From the cell containing the given text, extract its center point as [X, Y] coordinate. 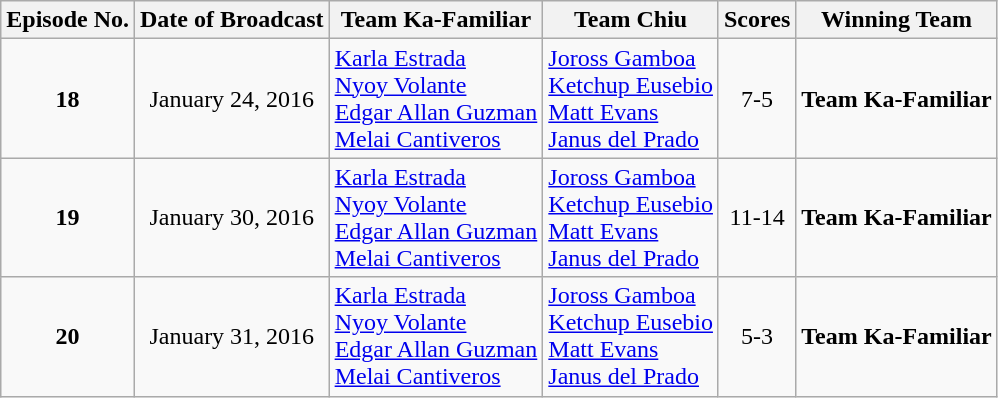
5-3 [756, 336]
January 31, 2016 [232, 336]
January 24, 2016 [232, 98]
Date of Broadcast [232, 20]
7-5 [756, 98]
18 [68, 98]
Episode No. [68, 20]
19 [68, 218]
January 30, 2016 [232, 218]
20 [68, 336]
Team Chiu [631, 20]
Scores [756, 20]
Winning Team [896, 20]
11-14 [756, 218]
